From the cell containing the given text, extract its center point as (x, y) coordinate. 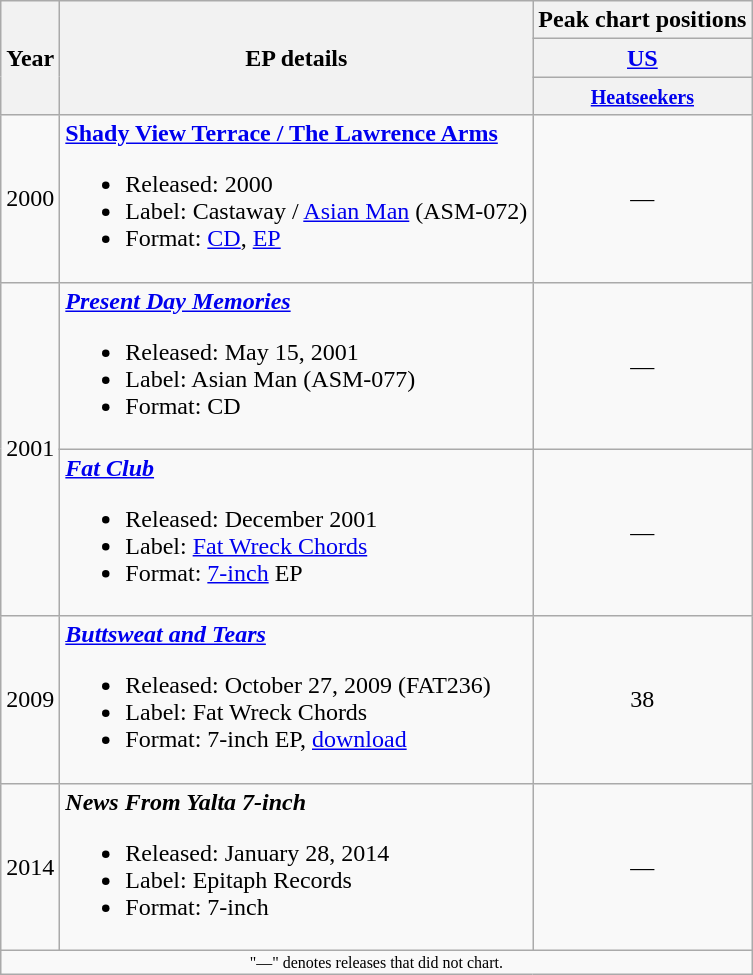
Buttsweat and TearsReleased: October 27, 2009 (FAT236)Label: Fat Wreck ChordsFormat: 7-inch EP, download (296, 700)
Shady View Terrace / The Lawrence ArmsReleased: 2000Label: Castaway / Asian Man (ASM-072)Format: CD, EP (296, 198)
Present Day MemoriesReleased: May 15, 2001Label: Asian Man (ASM-077)Format: CD (296, 366)
2014 (30, 866)
2001 (30, 449)
2009 (30, 700)
Fat ClubReleased: December 2001Label: Fat Wreck ChordsFormat: 7-inch EP (296, 532)
"—" denotes releases that did not chart. (376, 962)
Year (30, 58)
38 (642, 700)
Heatseekers (642, 96)
Peak chart positions (642, 20)
2000 (30, 198)
US (642, 58)
EP details (296, 58)
News From Yalta 7-inchReleased: January 28, 2014Label: Epitaph RecordsFormat: 7-inch (296, 866)
